Provide the (X, Y) coordinate of the cell's center where the given text is located.  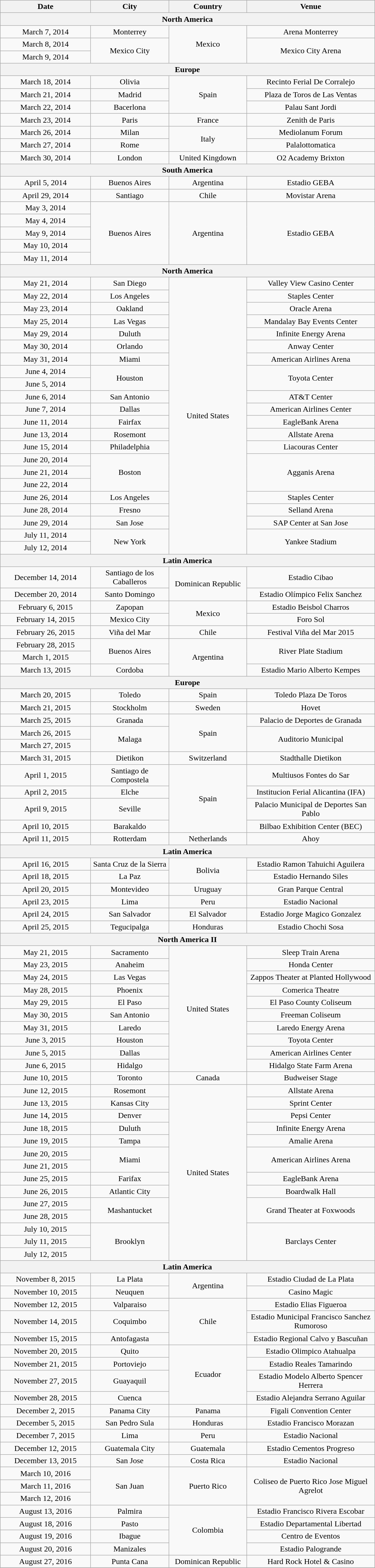
March 11, 2016 (46, 1486)
Valley View Casino Center (311, 283)
February 6, 2015 (46, 607)
June 28, 2015 (46, 1217)
June 11, 2014 (46, 422)
Estadio Olimpico Atahualpa (311, 1351)
Netherlands (208, 839)
June 5, 2014 (46, 384)
Sacramento (130, 952)
June 7, 2014 (46, 409)
Montevideo (130, 889)
La Paz (130, 877)
La Plata (130, 1279)
Granada (130, 720)
Hard Rock Hotel & Casino (311, 1561)
December 5, 2015 (46, 1423)
Quito (130, 1351)
Estadio Cementos Progreso (311, 1448)
Coliseo de Puerto Rico Jose Miguel Agrelot (311, 1486)
Costa Rica (208, 1461)
O2 Academy Brixton (311, 158)
Antofagasta (130, 1339)
May 24, 2015 (46, 977)
SAP Center at San Jose (311, 522)
Honda Center (311, 965)
Laredo Energy Arena (311, 1028)
Liacouras Center (311, 447)
Multiusos Fontes do Sar (311, 775)
Barakaldo (130, 826)
Ahoy (311, 839)
Brooklyn (130, 1242)
March 27, 2015 (46, 745)
Yankee Stadium (311, 541)
Barclays Center (311, 1242)
Denver (130, 1116)
Kansas City (130, 1103)
Rome (130, 145)
Estadio Francisco Morazan (311, 1423)
June 20, 2014 (46, 460)
February 28, 2015 (46, 645)
Cordoba (130, 670)
June 27, 2015 (46, 1204)
France (208, 120)
Neuquen (130, 1292)
AT&T Center (311, 397)
June 13, 2015 (46, 1103)
Palau Sant Jordi (311, 107)
April 29, 2014 (46, 195)
Puerto Rico (208, 1486)
Estadio Ramon Tahuichi Aguilera (311, 864)
Hidalgo State Farm Arena (311, 1065)
Freeman Coliseum (311, 1015)
Palacio de Deportes de Granada (311, 720)
Palalottomatica (311, 145)
Zenith de Paris (311, 120)
August 13, 2016 (46, 1511)
June 5, 2015 (46, 1053)
Estadio Ciudad de La Plata (311, 1279)
April 18, 2015 (46, 877)
Guayaquil (130, 1381)
April 10, 2015 (46, 826)
Casino Magic (311, 1292)
Estadio Elias Figueroa (311, 1304)
May 10, 2014 (46, 246)
February 14, 2015 (46, 620)
April 25, 2015 (46, 927)
Gran Parque Central (311, 889)
December 20, 2014 (46, 595)
Stadthalle Dietikon (311, 758)
Plaza de Toros de Las Ventas (311, 95)
Coquimbo (130, 1321)
Olivia (130, 82)
August 20, 2016 (46, 1549)
North America II (187, 939)
Malaga (130, 739)
Farifax (130, 1178)
Anaheim (130, 965)
March 12, 2016 (46, 1499)
Paris (130, 120)
Mediolanum Forum (311, 132)
July 12, 2014 (46, 548)
Estadio Beisbol Charros (311, 607)
August 18, 2016 (46, 1524)
April 24, 2015 (46, 914)
April 2, 2015 (46, 792)
July 12, 2015 (46, 1254)
November 20, 2015 (46, 1351)
Arena Monterrey (311, 32)
Date (46, 7)
December 12, 2015 (46, 1448)
June 26, 2014 (46, 497)
Country (208, 7)
June 14, 2015 (46, 1116)
Estadio Regional Calvo y Bascuñan (311, 1339)
June 21, 2014 (46, 472)
Zapopan (130, 607)
Estadio Francisco Rivera Escobar (311, 1511)
Boston (130, 472)
June 3, 2015 (46, 1040)
River Plate Stadium (311, 651)
Zappos Theater at Planted Hollywood (311, 977)
Fairfax (130, 422)
Amalie Arena (311, 1141)
May 3, 2014 (46, 208)
June 6, 2014 (46, 397)
Selland Arena (311, 510)
March 30, 2014 (46, 158)
Palmira (130, 1511)
Phoenix (130, 990)
Festival Viña del Mar 2015 (311, 632)
Bacerlona (130, 107)
May 30, 2014 (46, 346)
March 21, 2014 (46, 95)
November 28, 2015 (46, 1398)
El Paso (130, 1003)
Santiago (130, 195)
Anway Center (311, 346)
June 22, 2014 (46, 485)
Venue (311, 7)
El Paso County Coliseum (311, 1003)
Madrid (130, 95)
Estadio Jorge Magico Gonzalez (311, 914)
June 10, 2015 (46, 1078)
Cuenca (130, 1398)
December 2, 2015 (46, 1410)
June 21, 2015 (46, 1166)
June 13, 2014 (46, 434)
Hidalgo (130, 1065)
April 20, 2015 (46, 889)
Ibague (130, 1536)
Santo Domingo (130, 595)
December 7, 2015 (46, 1436)
August 27, 2016 (46, 1561)
Oakland (130, 309)
February 26, 2015 (46, 632)
June 18, 2015 (46, 1128)
March 1, 2015 (46, 657)
Portoviejo (130, 1364)
El Salvador (208, 914)
New York (130, 541)
Foro Sol (311, 620)
Manizales (130, 1549)
London (130, 158)
June 28, 2014 (46, 510)
December 13, 2015 (46, 1461)
Auditorio Municipal (311, 739)
April 16, 2015 (46, 864)
May 28, 2015 (46, 990)
Philadelphia (130, 447)
November 14, 2015 (46, 1321)
Dietikon (130, 758)
Hovet (311, 708)
Atlantic City (130, 1191)
November 27, 2015 (46, 1381)
May 29, 2015 (46, 1003)
November 10, 2015 (46, 1292)
Institucion Ferial Alicantina (IFA) (311, 792)
July 10, 2015 (46, 1229)
Toronto (130, 1078)
June 6, 2015 (46, 1065)
March 13, 2015 (46, 670)
May 30, 2015 (46, 1015)
Estadio Alejandra Serrano Aguilar (311, 1398)
Sprint Center (311, 1103)
April 11, 2015 (46, 839)
Movistar Arena (311, 195)
Panama (208, 1410)
United Kingdown (208, 158)
San Diego (130, 283)
May 21, 2014 (46, 283)
November 21, 2015 (46, 1364)
Pepsi Center (311, 1116)
March 8, 2014 (46, 44)
November 12, 2015 (46, 1304)
Sweden (208, 708)
Orlando (130, 346)
Rotterdam (130, 839)
Seville (130, 809)
Comerica Theatre (311, 990)
Centro de Eventos (311, 1536)
Uruguay (208, 889)
June 20, 2015 (46, 1153)
Switzerland (208, 758)
Estadio Reales Tamarindo (311, 1364)
Guatemala City (130, 1448)
July 11, 2015 (46, 1242)
Pasto (130, 1524)
March 31, 2015 (46, 758)
Santa Cruz de la Sierra (130, 864)
Punta Cana (130, 1561)
May 22, 2014 (46, 296)
March 25, 2015 (46, 720)
May 25, 2014 (46, 321)
Estadio Olímpico Felix Sanchez (311, 595)
April 9, 2015 (46, 809)
Agganis Arena (311, 472)
March 7, 2014 (46, 32)
April 23, 2015 (46, 902)
June 12, 2015 (46, 1091)
Tegucipalga (130, 927)
San Salvador (130, 914)
Monterrey (130, 32)
Estadio Municipal Francisco Sanchez Rumoroso (311, 1321)
Toledo (130, 695)
Oracle Arena (311, 309)
Estadio Chochi Sosa (311, 927)
Bolivia (208, 870)
Laredo (130, 1028)
Mashantucket (130, 1210)
Viña del Mar (130, 632)
March 27, 2014 (46, 145)
June 29, 2014 (46, 522)
May 29, 2014 (46, 334)
June 19, 2015 (46, 1141)
June 25, 2015 (46, 1178)
Guatemala (208, 1448)
March 23, 2014 (46, 120)
December 14, 2014 (46, 577)
June 4, 2014 (46, 372)
April 5, 2014 (46, 183)
Ecuador (208, 1374)
Colombia (208, 1530)
May 23, 2015 (46, 965)
San Pedro Sula (130, 1423)
April 1, 2015 (46, 775)
March 18, 2014 (46, 82)
Tampa (130, 1141)
Mandalay Bay Events Center (311, 321)
August 19, 2016 (46, 1536)
Palacio Municipal de Deportes San Pablo (311, 809)
Toledo Plaza De Toros (311, 695)
Santiago de los Caballeros (130, 577)
May 9, 2014 (46, 233)
San Juan (130, 1486)
May 31, 2015 (46, 1028)
May 4, 2014 (46, 221)
Mexico City Arena (311, 51)
Estadio Palogrande (311, 1549)
Estadio Hernando Siles (311, 877)
Estadio Cibao (311, 577)
May 21, 2015 (46, 952)
March 26, 2014 (46, 132)
Figali Convention Center (311, 1410)
Sleep Train Arena (311, 952)
Recinto Ferial De Corralejo (311, 82)
Canada (208, 1078)
Elche (130, 792)
May 31, 2014 (46, 359)
City (130, 7)
June 15, 2014 (46, 447)
South America (187, 170)
Panama City (130, 1410)
June 26, 2015 (46, 1191)
Fresno (130, 510)
Estadio Modelo Alberto Spencer Herrera (311, 1381)
Italy (208, 139)
Estadio Mario Alberto Kempes (311, 670)
March 9, 2014 (46, 57)
Santiago de Compostela (130, 775)
Valparaiso (130, 1304)
Milan (130, 132)
Bilbao Exhibition Center (BEC) (311, 826)
March 22, 2014 (46, 107)
March 26, 2015 (46, 733)
Stockholm (130, 708)
May 11, 2014 (46, 258)
Budweiser Stage (311, 1078)
May 23, 2014 (46, 309)
March 20, 2015 (46, 695)
July 11, 2014 (46, 535)
March 10, 2016 (46, 1473)
March 21, 2015 (46, 708)
November 8, 2015 (46, 1279)
November 15, 2015 (46, 1339)
Estadio Departamental Libertad (311, 1524)
Grand Theater at Foxwoods (311, 1210)
Boardwalk Hall (311, 1191)
